Locate the cell with the specified text and output its (x, y) center coordinate. 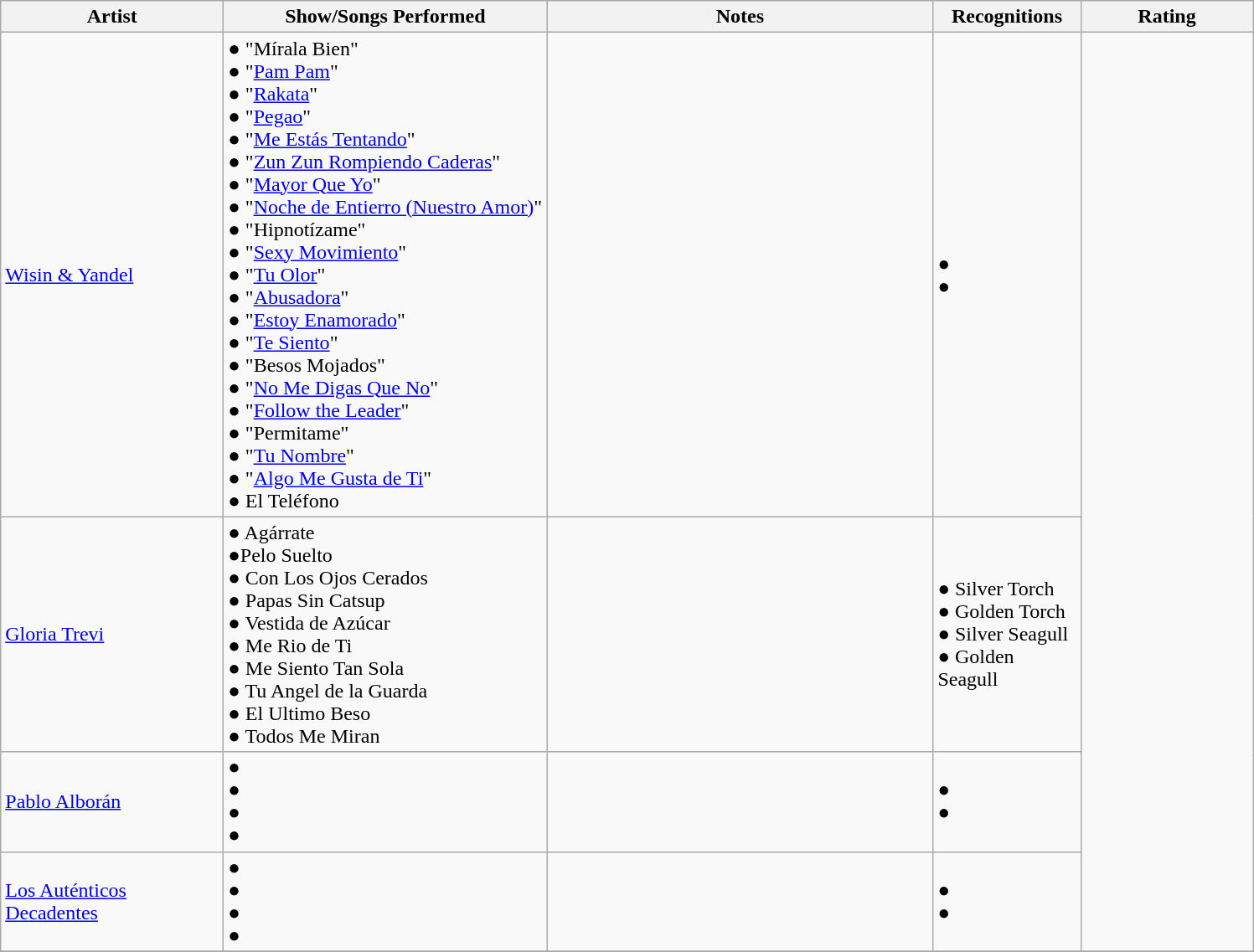
Rating (1167, 17)
Pablo Alborán (112, 802)
Recognitions (1007, 17)
Notes (741, 17)
Gloria Trevi (112, 635)
Show/Songs Performed (385, 17)
Los Auténticos Decadentes (112, 901)
Wisin & Yandel (112, 275)
Artist (112, 17)
● Silver Torch ● Golden Torch ● Silver Seagull ● Golden Seagull (1007, 635)
